Detect which cell encompasses the target text, then output its (x, y) center coordinate. 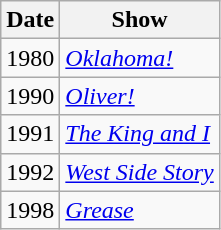
Oklahoma! (140, 58)
1980 (30, 58)
1998 (30, 210)
Grease (140, 210)
Date (30, 20)
1990 (30, 96)
West Side Story (140, 172)
Oliver! (140, 96)
The King and I (140, 134)
1991 (30, 134)
1992 (30, 172)
Show (140, 20)
